Search for the cell housing the specified text and yield its (X, Y) center coordinate. 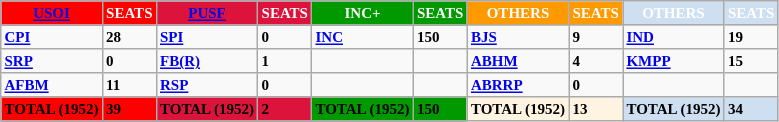
13 (596, 109)
CPI (52, 37)
1 (285, 61)
SPI (207, 37)
USOI (52, 13)
39 (129, 109)
PUSF (207, 13)
34 (751, 109)
BJS (518, 37)
KMPP (674, 61)
AFBM (52, 85)
19 (751, 37)
11 (129, 85)
15 (751, 61)
INC (363, 37)
4 (596, 61)
ABHM (518, 61)
SRP (52, 61)
IND (674, 37)
INC+ (363, 13)
2 (285, 109)
FB(R) (207, 61)
RSP (207, 85)
9 (596, 37)
28 (129, 37)
ABRRP (518, 85)
